For the text-containing cell, return its midpoint in (X, Y) coordinate format. 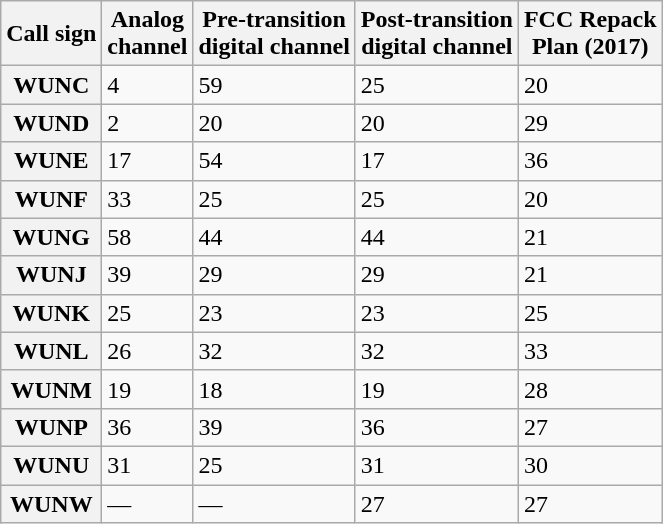
WUND (52, 123)
Call sign (52, 34)
59 (274, 85)
WUNM (52, 389)
WUNP (52, 427)
54 (274, 161)
26 (148, 351)
Post-transitiondigital channel (436, 34)
WUNF (52, 199)
58 (148, 237)
WUNG (52, 237)
4 (148, 85)
FCC RepackPlan (2017) (590, 34)
WUNJ (52, 275)
18 (274, 389)
WUNE (52, 161)
Analogchannel (148, 34)
WUNC (52, 85)
2 (148, 123)
WUNW (52, 503)
WUNL (52, 351)
Pre-transitiondigital channel (274, 34)
WUNK (52, 313)
WUNU (52, 465)
28 (590, 389)
30 (590, 465)
